Return the (x, y) coordinate for the center point of the cell that contains the specified text.  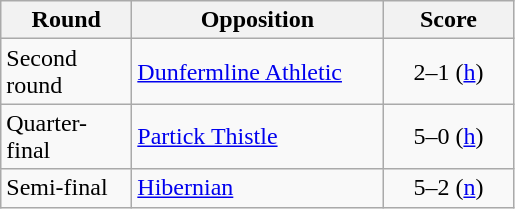
Round (66, 20)
Opposition (258, 20)
Semi-final (66, 188)
Second round (66, 72)
2–1 (h) (448, 72)
5–0 (h) (448, 136)
Score (448, 20)
Dunfermline Athletic (258, 72)
5–2 (n) (448, 188)
Hibernian (258, 188)
Quarter-final (66, 136)
Partick Thistle (258, 136)
